For the text-containing cell, return its midpoint in [X, Y] coordinate format. 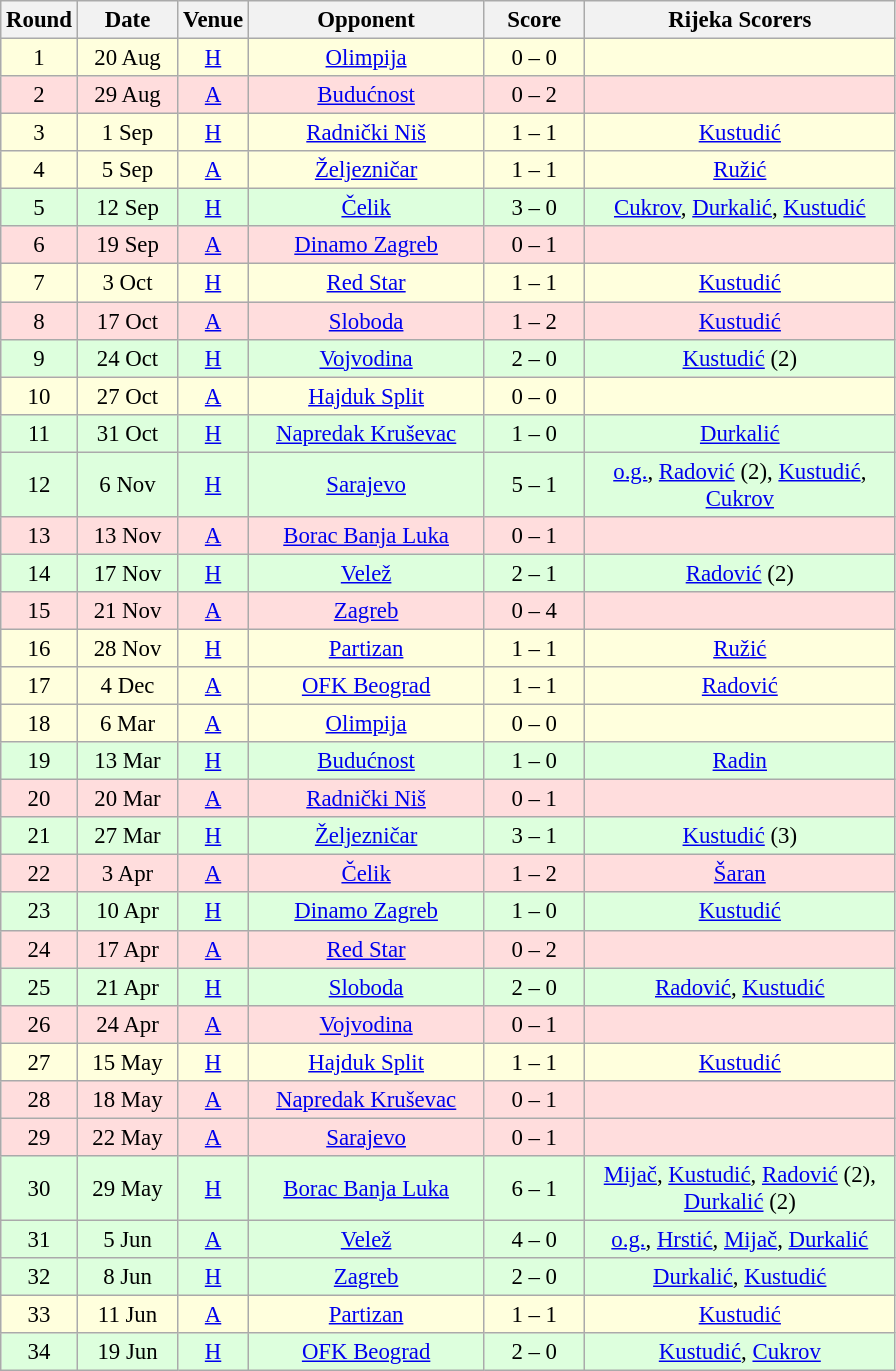
Šaran [740, 874]
18 May [128, 1100]
8 [39, 321]
5 [39, 208]
Venue [214, 20]
5 Jun [128, 1239]
9 [39, 358]
22 May [128, 1137]
20 Mar [128, 799]
3 – 1 [534, 836]
21 [39, 836]
24 Oct [128, 358]
15 May [128, 1062]
Date [128, 20]
19 Sep [128, 245]
19 [39, 761]
11 Jun [128, 1315]
o.g., Hrstić, Mijač, Durkalić [740, 1239]
29 Aug [128, 95]
13 [39, 536]
6 Mar [128, 724]
28 [39, 1100]
17 [39, 686]
11 [39, 433]
21 Apr [128, 987]
2 [39, 95]
27 [39, 1062]
Mijač, Kustudić, Radović (2), Durkalić (2) [740, 1188]
26 [39, 1024]
20 Aug [128, 58]
34 [39, 1352]
31 [39, 1239]
15 [39, 611]
14 [39, 573]
24 [39, 949]
Radović (2) [740, 573]
1 [39, 58]
3 [39, 133]
30 [39, 1188]
6 [39, 245]
Rijeka Scorers [740, 20]
17 Nov [128, 573]
12 Sep [128, 208]
13 Nov [128, 536]
21 Nov [128, 611]
4 Dec [128, 686]
5 Sep [128, 170]
Kustudić (3) [740, 836]
1 Sep [128, 133]
Opponent [366, 20]
Radović [740, 686]
6 Nov [128, 484]
27 Oct [128, 396]
29 [39, 1137]
22 [39, 874]
7 [39, 283]
0 – 4 [534, 611]
3 Oct [128, 283]
5 – 1 [534, 484]
27 Mar [128, 836]
31 Oct [128, 433]
17 Apr [128, 949]
4 – 0 [534, 1239]
19 Jun [128, 1352]
32 [39, 1277]
6 – 1 [534, 1188]
Cukrov, Durkalić, Kustudić [740, 208]
Radović, Kustudić [740, 987]
16 [39, 648]
25 [39, 987]
Score [534, 20]
3 – 0 [534, 208]
18 [39, 724]
24 Apr [128, 1024]
13 Mar [128, 761]
Radin [740, 761]
3 Apr [128, 874]
10 Apr [128, 912]
Durkalić [740, 433]
23 [39, 912]
Kustudić (2) [740, 358]
28 Nov [128, 648]
29 May [128, 1188]
12 [39, 484]
8 Jun [128, 1277]
10 [39, 396]
Durkalić, Kustudić [740, 1277]
20 [39, 799]
17 Oct [128, 321]
2 – 1 [534, 573]
4 [39, 170]
33 [39, 1315]
Kustudić, Cukrov [740, 1352]
o.g., Radović (2), Kustudić, Cukrov [740, 484]
Round [39, 20]
